Return the (x, y) coordinate for the center point of the cell that contains the specified text.  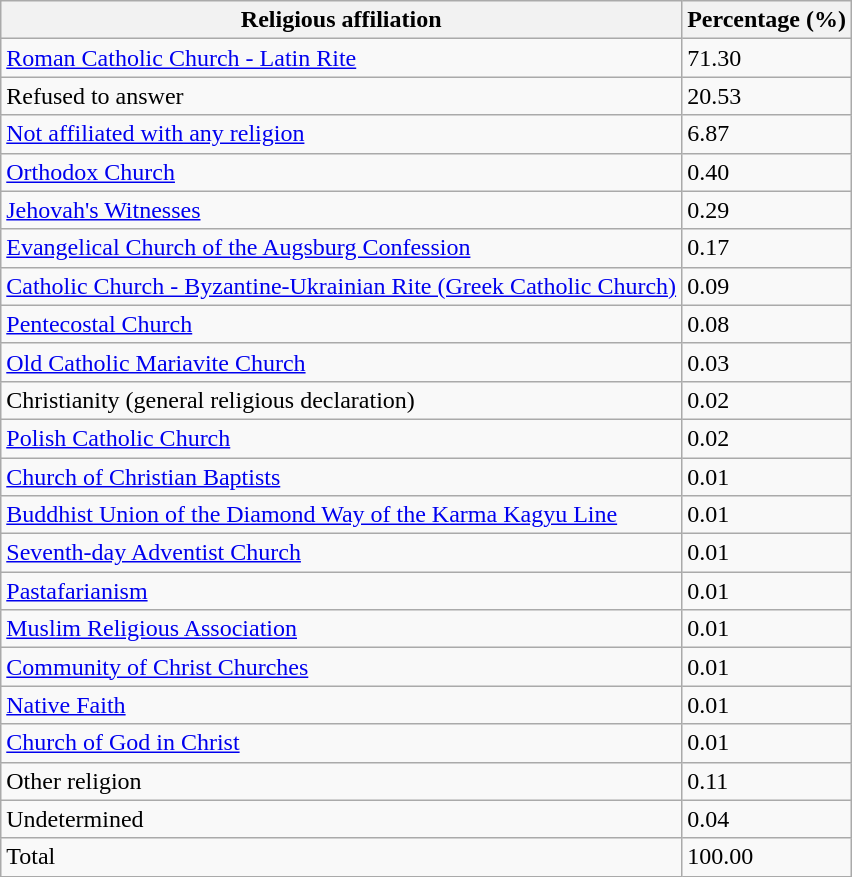
0.09 (767, 286)
Percentage (%) (767, 20)
Community of Christ Churches (342, 667)
Pentecostal Church (342, 324)
Buddhist Union of the Diamond Way of the Karma Kagyu Line (342, 515)
Polish Catholic Church (342, 438)
0.08 (767, 324)
Orthodox Church (342, 172)
100.00 (767, 857)
Muslim Religious Association (342, 629)
Religious affiliation (342, 20)
0.17 (767, 248)
Evangelical Church of the Augsburg Confession (342, 248)
Not affiliated with any religion (342, 134)
Church of Christian Baptists (342, 477)
Old Catholic Mariavite Church (342, 362)
Total (342, 857)
Church of God in Christ (342, 743)
Other religion (342, 781)
Pastafarianism (342, 591)
Native Faith (342, 705)
Seventh-day Adventist Church (342, 553)
Undetermined (342, 819)
Catholic Church - Byzantine-Ukrainian Rite (Greek Catholic Church) (342, 286)
Refused to answer (342, 96)
20.53 (767, 96)
71.30 (767, 58)
0.40 (767, 172)
0.29 (767, 210)
0.04 (767, 819)
Jehovah's Witnesses (342, 210)
6.87 (767, 134)
Christianity (general religious declaration) (342, 400)
Roman Catholic Church - Latin Rite (342, 58)
0.03 (767, 362)
0.11 (767, 781)
